For the text-containing cell, return its midpoint in [x, y] coordinate format. 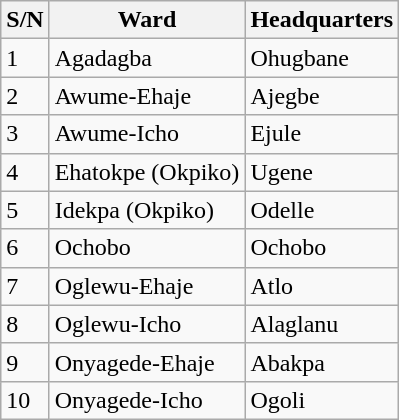
Atlo [322, 286]
Ejule [322, 134]
Odelle [322, 210]
Idekpa (Okpiko) [147, 210]
Ohugbane [322, 58]
8 [25, 324]
Agadagba [147, 58]
Oglewu-Ehaje [147, 286]
Onyagede-Icho [147, 400]
2 [25, 96]
Awume-Icho [147, 134]
1 [25, 58]
6 [25, 248]
10 [25, 400]
Ogoli [322, 400]
Ajegbe [322, 96]
7 [25, 286]
Oglewu-Icho [147, 324]
Ugene [322, 172]
Alaglanu [322, 324]
4 [25, 172]
Awume-Ehaje [147, 96]
Abakpa [322, 362]
3 [25, 134]
5 [25, 210]
Ward [147, 20]
S/N [25, 20]
Ehatokpe (Okpiko) [147, 172]
Headquarters [322, 20]
9 [25, 362]
Onyagede-Ehaje [147, 362]
